Search for the cell housing the specified text and yield its [X, Y] center coordinate. 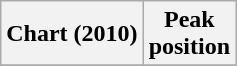
Peakposition [189, 34]
Chart (2010) [72, 34]
